Search for the cell housing the specified text and yield its (x, y) center coordinate. 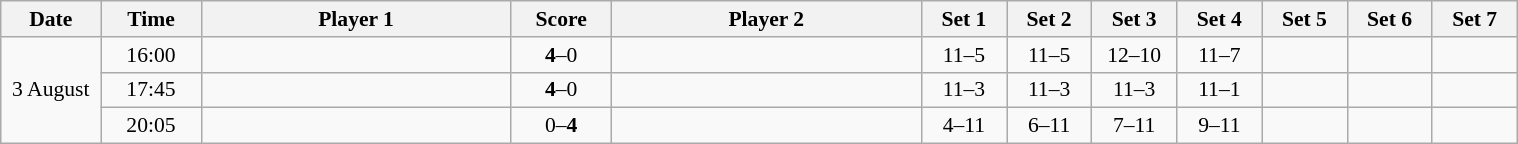
Score (561, 19)
11–7 (1220, 55)
3 August (51, 90)
Set 5 (1304, 19)
9–11 (1220, 126)
Set 3 (1134, 19)
Set 1 (964, 19)
Date (51, 19)
Set 2 (1048, 19)
11–1 (1220, 90)
16:00 (151, 55)
17:45 (151, 90)
7–11 (1134, 126)
Set 4 (1220, 19)
20:05 (151, 126)
Set 7 (1474, 19)
Time (151, 19)
4–11 (964, 126)
Player 1 (356, 19)
0–4 (561, 126)
Player 2 (766, 19)
12–10 (1134, 55)
Set 6 (1390, 19)
6–11 (1048, 126)
